For the text-containing cell, return its midpoint in (X, Y) coordinate format. 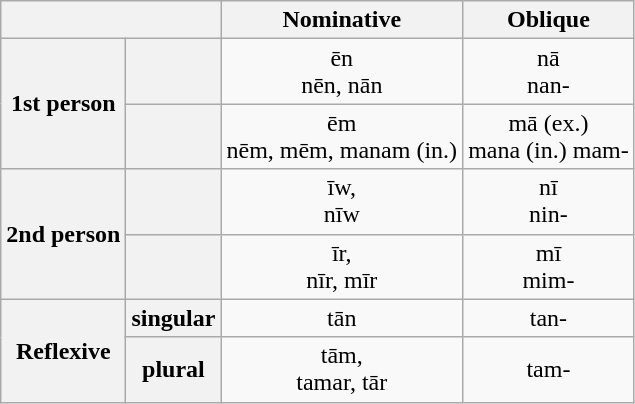
nānan- (549, 72)
Reflexive (64, 350)
Oblique (549, 20)
tan- (549, 318)
nīnin- (549, 202)
singular (174, 318)
1st person (64, 104)
mīmim- (549, 266)
ēmnēm, mēm, manam (in.) (342, 136)
2nd person (64, 234)
tām,tamar, tār (342, 370)
tān (342, 318)
ēnnēn, nān (342, 72)
tam- (549, 370)
plural (174, 370)
īr,nīr, mīr (342, 266)
mā (ex.)mana (in.) mam- (549, 136)
īw,nīw (342, 202)
Nominative (342, 20)
